Locate the cell with the specified text and output its [X, Y] center coordinate. 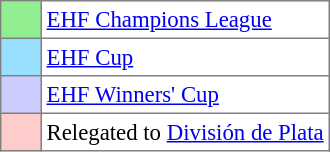
EHF Champions League [185, 20]
EHF Winners' Cup [185, 95]
Relegated to División de Plata [185, 132]
EHF Cup [185, 57]
